Locate the cell with the specified text and output its [x, y] center coordinate. 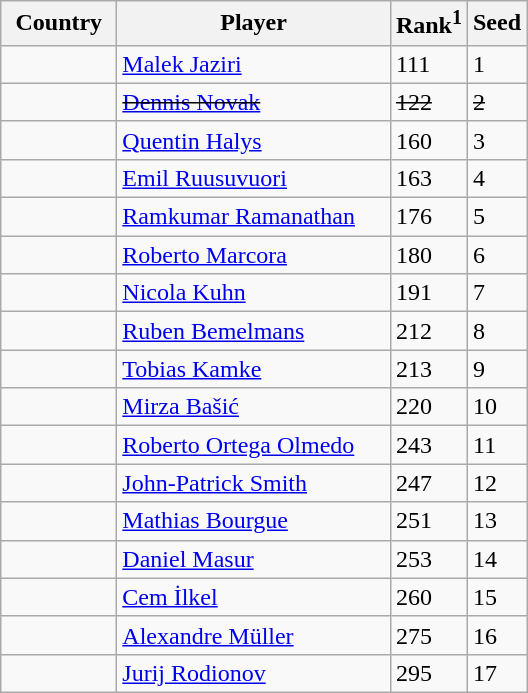
220 [428, 407]
John-Patrick Smith [254, 483]
243 [428, 445]
15 [496, 597]
176 [428, 217]
16 [496, 635]
Emil Ruusuvuori [254, 178]
160 [428, 140]
275 [428, 635]
295 [428, 673]
163 [428, 178]
Alexandre Müller [254, 635]
17 [496, 673]
Rank1 [428, 24]
4 [496, 178]
Malek Jaziri [254, 64]
12 [496, 483]
5 [496, 217]
122 [428, 102]
9 [496, 369]
247 [428, 483]
251 [428, 521]
260 [428, 597]
8 [496, 331]
13 [496, 521]
Ramkumar Ramanathan [254, 217]
180 [428, 255]
Dennis Novak [254, 102]
Daniel Masur [254, 559]
11 [496, 445]
Country [59, 24]
Quentin Halys [254, 140]
10 [496, 407]
213 [428, 369]
253 [428, 559]
2 [496, 102]
Roberto Marcora [254, 255]
14 [496, 559]
111 [428, 64]
Roberto Ortega Olmedo [254, 445]
Nicola Kuhn [254, 293]
Seed [496, 24]
1 [496, 64]
3 [496, 140]
Mirza Bašić [254, 407]
6 [496, 255]
191 [428, 293]
7 [496, 293]
Mathias Bourgue [254, 521]
Cem İlkel [254, 597]
Player [254, 24]
Jurij Rodionov [254, 673]
Ruben Bemelmans [254, 331]
212 [428, 331]
Tobias Kamke [254, 369]
